Search for the cell housing the specified text and yield its (x, y) center coordinate. 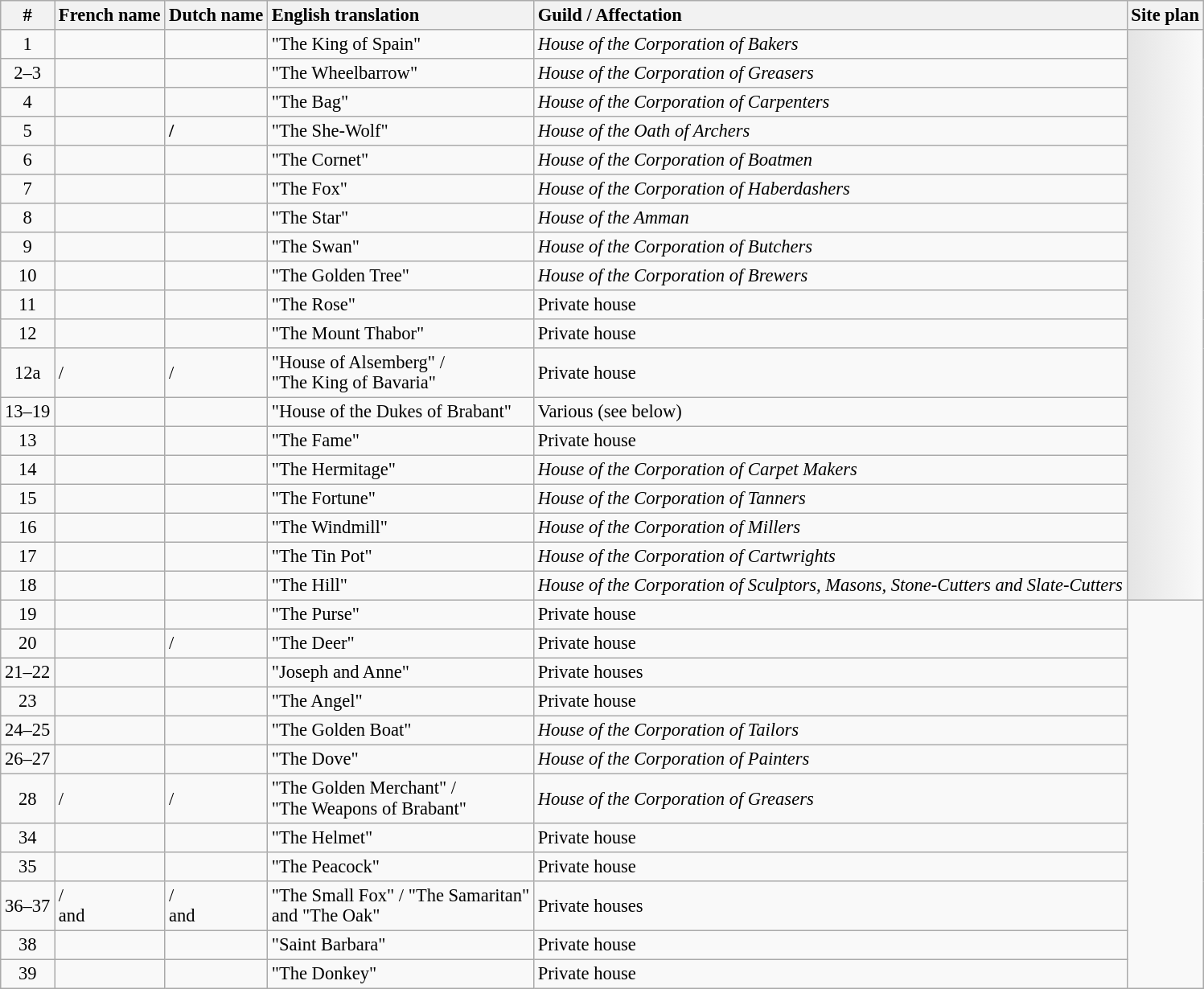
"The Star" (401, 218)
16 (27, 527)
15 (27, 499)
"Saint Barbara" (401, 945)
English translation (401, 15)
"The Deer" (401, 643)
11 (27, 305)
24–25 (27, 730)
"The Helmet" (401, 838)
28 (27, 798)
13–19 (27, 412)
House of the Oath of Archers (830, 131)
"The Purse" (401, 614)
13 (27, 441)
4 (27, 102)
"The Dove" (401, 759)
"The Bag" (401, 102)
1 (27, 44)
36–37 (27, 906)
House of the Corporation of Tanners (830, 499)
"The Tin Pot" (401, 556)
"The Hermitage" (401, 470)
20 (27, 643)
"The Golden Tree" (401, 276)
"House of the Dukes of Brabant" (401, 412)
12a (27, 373)
5 (27, 131)
12 (27, 334)
French name (109, 15)
34 (27, 838)
"The Golden Boat" (401, 730)
"The Peacock" (401, 867)
Guild / Affectation (830, 15)
"The Swan" (401, 247)
House of the Corporation of Brewers (830, 276)
"House of Alsemberg" / "The King of Bavaria" (401, 373)
"The Cornet" (401, 160)
"The Wheelbarrow" (401, 73)
# (27, 15)
House of the Corporation of Haberdashers (830, 189)
Dutch name (216, 15)
"The Small Fox" / "The Samaritan" and "The Oak" (401, 906)
14 (27, 470)
House of the Corporation of Sculptors, Masons, Stone-Cutters and Slate-Cutters (830, 585)
House of the Corporation of Butchers (830, 247)
House of the Corporation of Bakers (830, 44)
House of the Corporation of Millers (830, 527)
19 (27, 614)
7 (27, 189)
"The Hill" (401, 585)
House of the Corporation of Painters (830, 759)
9 (27, 247)
"The She-Wolf" (401, 131)
"The Fame" (401, 441)
39 (27, 974)
House of the Corporation of Cartwrights (830, 556)
"The Fortune" (401, 499)
"The Angel" (401, 701)
21–22 (27, 672)
6 (27, 160)
Various (see below) (830, 412)
"Joseph and Anne" (401, 672)
"The Donkey" (401, 974)
26–27 (27, 759)
"The Mount Thabor" (401, 334)
23 (27, 701)
Site plan (1165, 15)
2–3 (27, 73)
"The Windmill" (401, 527)
"The Rose" (401, 305)
House of the Corporation of Boatmen (830, 160)
8 (27, 218)
"The Fox" (401, 189)
35 (27, 867)
38 (27, 945)
17 (27, 556)
House of the Corporation of Tailors (830, 730)
House of the Corporation of Carpet Makers (830, 470)
House of the Amman (830, 218)
18 (27, 585)
"The King of Spain" (401, 44)
House of the Corporation of Carpenters (830, 102)
"The Golden Merchant" / "The Weapons of Brabant" (401, 798)
10 (27, 276)
